Scan for the cell matching the given text and deliver its [X, Y] coordinate at center. 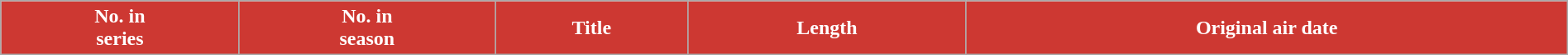
No. inseries [120, 28]
Original air date [1267, 28]
Title [592, 28]
No. inseason [367, 28]
Length [827, 28]
